For the text-containing cell, return its midpoint in (x, y) coordinate format. 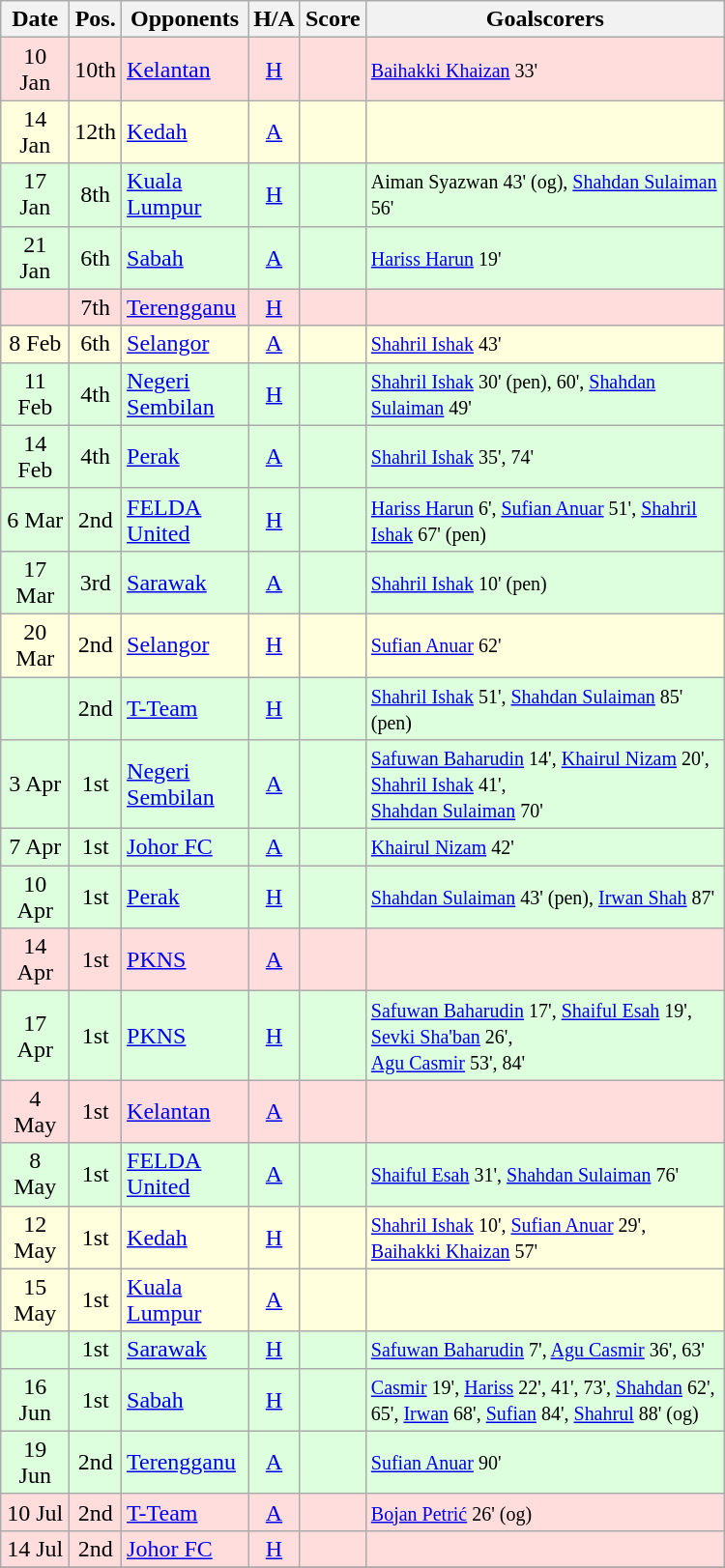
14 Jan (35, 131)
Khairul Nizam 42' (545, 847)
7 Apr (35, 847)
17 Jan (35, 195)
Shahril Ishak 10' (pen) (545, 582)
Safuwan Baharudin 17', Shaiful Esah 19', Sevki Sha'ban 26',Agu Casmir 53', 84' (545, 1036)
Safuwan Baharudin 7', Agu Casmir 36', 63' (545, 1350)
Date (35, 19)
Shahril Ishak 30' (pen), 60', Shahdan Sulaiman 49' (545, 394)
H/A (275, 19)
Sufian Anuar 90' (545, 1463)
Aiman Syazwan 43' (og), Shahdan Sulaiman 56' (545, 195)
4 May (35, 1111)
Baihakki Khaizan 33' (545, 70)
10 Apr (35, 897)
3rd (96, 582)
Pos. (96, 19)
Shahril Ishak 43' (545, 344)
16 Jun (35, 1399)
6 Mar (35, 520)
Shahril Ishak 10', Sufian Anuar 29', Baihakki Khaizan 57' (545, 1237)
14 Apr (35, 960)
Shahril Ishak 51', Shahdan Sulaiman 85' (pen) (545, 707)
Casmir 19', Hariss 22', 41', 73', Shahdan 62', 65', Irwan 68', Sufian 84', Shahrul 88' (og) (545, 1399)
3 Apr (35, 784)
12 May (35, 1237)
Goalscorers (545, 19)
Safuwan Baharudin 14', Khairul Nizam 20', Shahril Ishak 41', Shahdan Sulaiman 70' (545, 784)
20 Mar (35, 645)
8th (96, 195)
Sufian Anuar 62' (545, 645)
12th (96, 131)
15 May (35, 1300)
8 May (35, 1175)
Shahril Ishak 35', 74' (545, 456)
8 Feb (35, 344)
14 Jul (35, 1549)
17 Mar (35, 582)
11 Feb (35, 394)
Bojan Petrić 26' (og) (545, 1512)
Opponents (186, 19)
7th (96, 307)
Shaiful Esah 31', Shahdan Sulaiman 76' (545, 1175)
14 Feb (35, 456)
Score (333, 19)
10th (96, 70)
19 Jun (35, 1463)
10 Jan (35, 70)
Hariss Harun 6', Sufian Anuar 51', Shahril Ishak 67' (pen) (545, 520)
17 Apr (35, 1036)
Hariss Harun 19' (545, 257)
10 Jul (35, 1512)
Shahdan Sulaiman 43' (pen), Irwan Shah 87' (545, 897)
21 Jan (35, 257)
